Determine the [X, Y] coordinate at the center of the cell enclosing the given text.  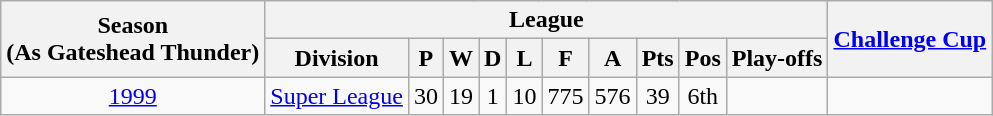
P [426, 58]
League [546, 20]
39 [658, 96]
Challenge Cup [910, 39]
10 [524, 96]
Super League [337, 96]
30 [426, 96]
A [612, 58]
1 [493, 96]
576 [612, 96]
19 [460, 96]
Division [337, 58]
Pts [658, 58]
D [493, 58]
1999 [133, 96]
775 [566, 96]
W [460, 58]
Pos [702, 58]
6th [702, 96]
L [524, 58]
Play-offs [777, 58]
Season(As Gateshead Thunder) [133, 39]
F [566, 58]
